For the text-containing cell, return its midpoint in (x, y) coordinate format. 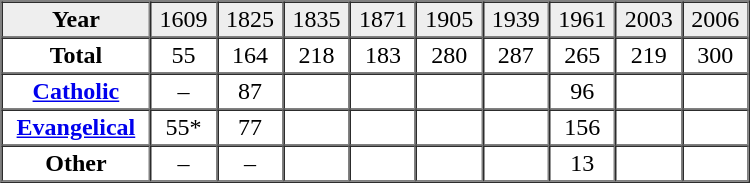
2003 (648, 20)
300 (716, 56)
Catholic (76, 92)
219 (648, 56)
87 (250, 92)
Evangelical (76, 128)
287 (516, 56)
1825 (250, 20)
280 (449, 56)
13 (582, 164)
265 (582, 56)
96 (582, 92)
1939 (516, 20)
1961 (582, 20)
1871 (383, 20)
164 (250, 56)
1905 (449, 20)
1609 (183, 20)
Year (76, 20)
55* (183, 128)
183 (383, 56)
77 (250, 128)
55 (183, 56)
Total (76, 56)
156 (582, 128)
2006 (716, 20)
218 (316, 56)
1835 (316, 20)
Other (76, 164)
